Return the (X, Y) coordinate for the center point of the cell that contains the specified text.  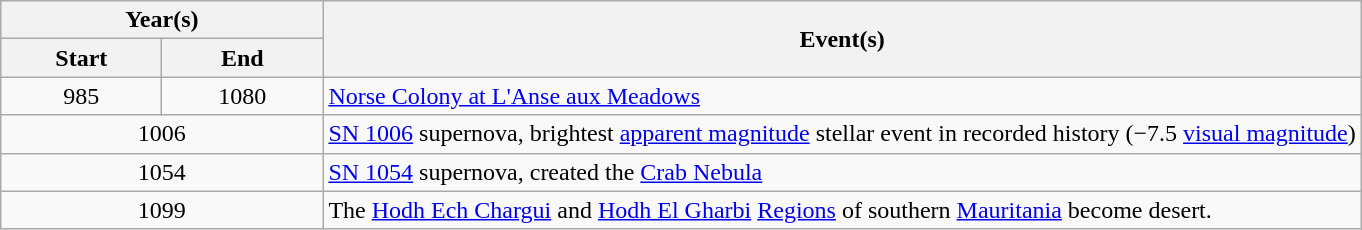
Year(s) (162, 20)
1080 (242, 96)
1054 (162, 172)
End (242, 58)
SN 1054 supernova, created the Crab Nebula (842, 172)
Norse Colony at L'Anse aux Meadows (842, 96)
SN 1006 supernova, brightest apparent magnitude stellar event in recorded history (−7.5 visual magnitude) (842, 134)
Start (82, 58)
Event(s) (842, 39)
985 (82, 96)
1099 (162, 210)
1006 (162, 134)
The Hodh Ech Chargui and Hodh El Gharbi Regions of southern Mauritania become desert. (842, 210)
